Find where the given text appears and provide that cell's center as [X, Y] coordinate. 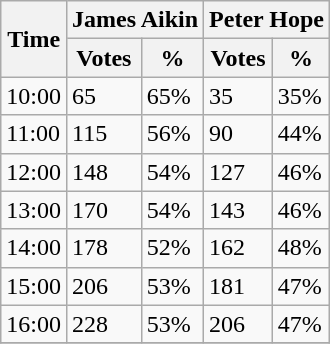
162 [238, 248]
143 [238, 210]
Peter Hope [267, 20]
56% [172, 134]
13:00 [34, 210]
Time [34, 39]
35 [238, 96]
65% [172, 96]
48% [300, 248]
15:00 [34, 286]
11:00 [34, 134]
170 [104, 210]
44% [300, 134]
228 [104, 324]
115 [104, 134]
181 [238, 286]
16:00 [34, 324]
148 [104, 172]
52% [172, 248]
35% [300, 96]
14:00 [34, 248]
178 [104, 248]
90 [238, 134]
12:00 [34, 172]
James Aikin [134, 20]
10:00 [34, 96]
127 [238, 172]
65 [104, 96]
